From the cell containing the given text, extract its center point as [x, y] coordinate. 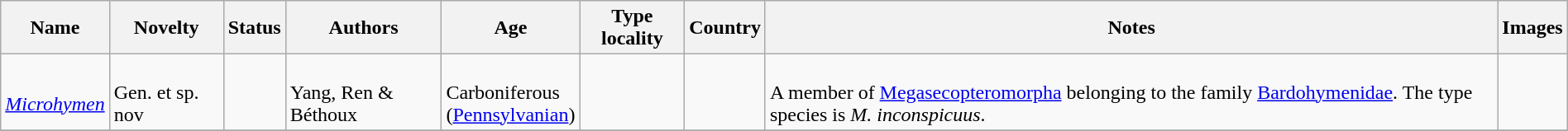
Country [725, 28]
Type locality [632, 28]
Name [55, 28]
Age [511, 28]
Gen. et sp. nov [166, 92]
Microhymen [55, 92]
Authors [364, 28]
Images [1532, 28]
Notes [1131, 28]
Novelty [166, 28]
Status [255, 28]
A member of Megasecopteromorpha belonging to the family Bardohymenidae. The type species is M. inconspicuus. [1131, 92]
Yang, Ren & Béthoux [364, 92]
Carboniferous(Pennsylvanian) [511, 92]
